Return (X, Y) of the center of cell containing provided text 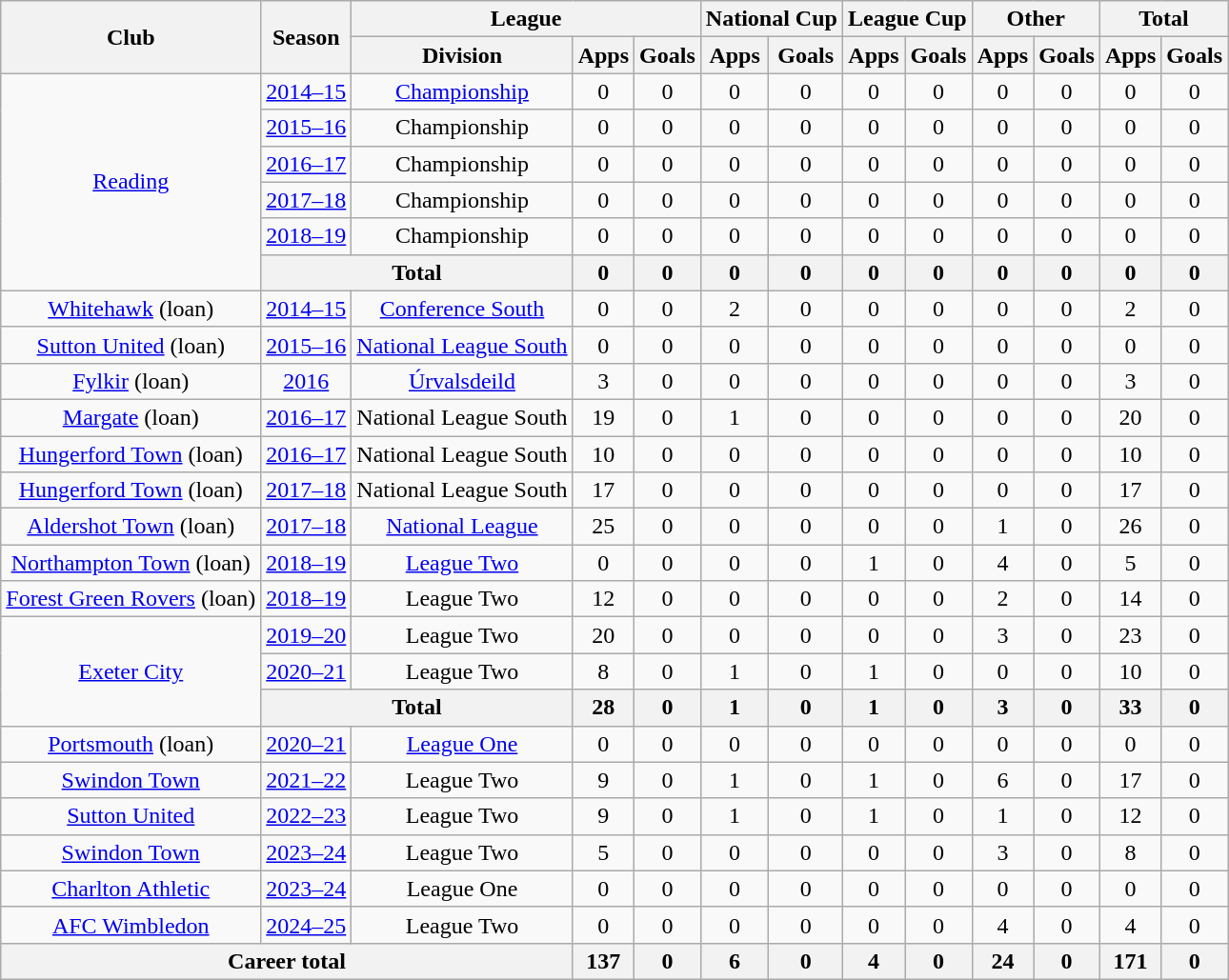
2022–23 (307, 816)
2016 (307, 381)
Other (1036, 19)
League Cup (907, 19)
Portsmouth (loan) (131, 744)
28 (603, 708)
Club (131, 37)
Forest Green Rovers (loan) (131, 599)
Charlton Athletic (131, 889)
14 (1130, 599)
137 (603, 961)
Season (307, 37)
26 (1130, 527)
Reading (131, 182)
National League (462, 527)
23 (1130, 635)
Aldershot Town (loan) (131, 527)
Exeter City (131, 671)
2019–20 (307, 635)
Fylkir (loan) (131, 381)
Whitehawk (loan) (131, 309)
League (526, 19)
171 (1130, 961)
33 (1130, 708)
Division (462, 55)
Conference South (462, 309)
Sutton United (131, 816)
Sutton United (loan) (131, 345)
19 (603, 417)
Career total (287, 961)
Northampton Town (loan) (131, 563)
25 (603, 527)
Úrvalsdeild (462, 381)
2021–22 (307, 780)
24 (1002, 961)
National Cup (772, 19)
Margate (loan) (131, 417)
2024–25 (307, 925)
AFC Wimbledon (131, 925)
